Pinpoint the cell where the given text exists, returning its [X, Y] midpoint coordinate. 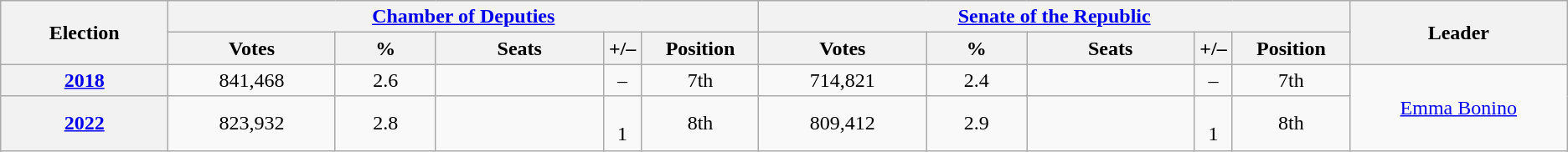
841,468 [252, 80]
714,821 [843, 80]
Emma Bonino [1458, 107]
Leader [1458, 33]
2018 [85, 80]
823,932 [252, 124]
Senate of the Republic [1054, 17]
809,412 [843, 124]
Chamber of Deputies [464, 17]
2.4 [977, 80]
2.6 [385, 80]
2.9 [977, 124]
2.8 [385, 124]
2022 [85, 124]
Election [85, 33]
